Return (X, Y) of the center of cell containing provided text 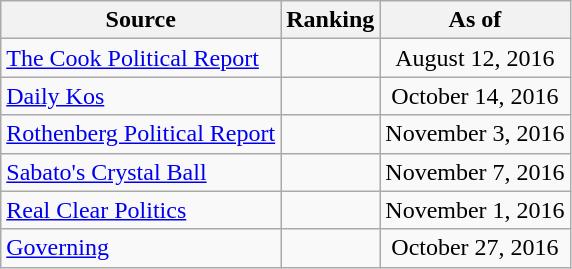
August 12, 2016 (475, 58)
October 27, 2016 (475, 248)
November 7, 2016 (475, 172)
November 1, 2016 (475, 210)
November 3, 2016 (475, 134)
Sabato's Crystal Ball (141, 172)
As of (475, 20)
Governing (141, 248)
Rothenberg Political Report (141, 134)
October 14, 2016 (475, 96)
Source (141, 20)
Ranking (330, 20)
Daily Kos (141, 96)
Real Clear Politics (141, 210)
The Cook Political Report (141, 58)
